Output the (X, Y) coordinate of the center of the cell containing the given text.  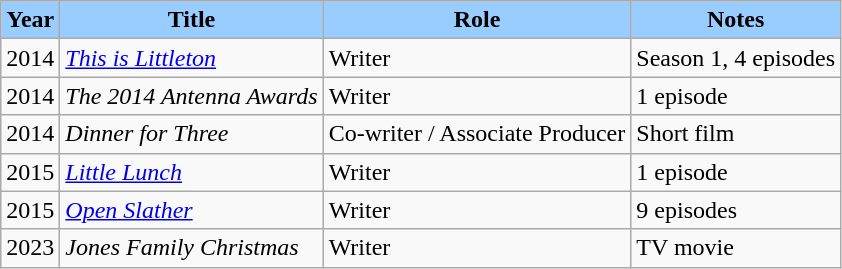
Role (477, 20)
The 2014 Antenna Awards (192, 96)
Dinner for Three (192, 134)
2023 (30, 248)
Open Slather (192, 210)
Short film (736, 134)
Little Lunch (192, 172)
9 episodes (736, 210)
Jones Family Christmas (192, 248)
Title (192, 20)
Co-writer / Associate Producer (477, 134)
This is Littleton (192, 58)
Season 1, 4 episodes (736, 58)
TV movie (736, 248)
Notes (736, 20)
Year (30, 20)
